Determine the [X, Y] coordinate at the center of the cell enclosing the given text.  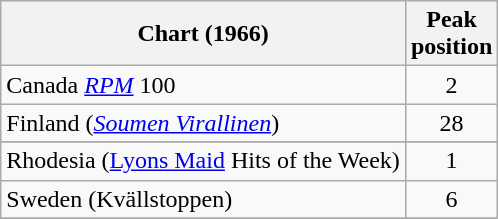
Peakposition [451, 34]
1 [451, 161]
28 [451, 123]
6 [451, 199]
Canada RPM 100 [204, 85]
Sweden (Kvällstoppen) [204, 199]
Chart (1966) [204, 34]
2 [451, 85]
Rhodesia (Lyons Maid Hits of the Week) [204, 161]
Finland (Soumen Virallinen) [204, 123]
